For the text-containing cell, return its midpoint in [X, Y] coordinate format. 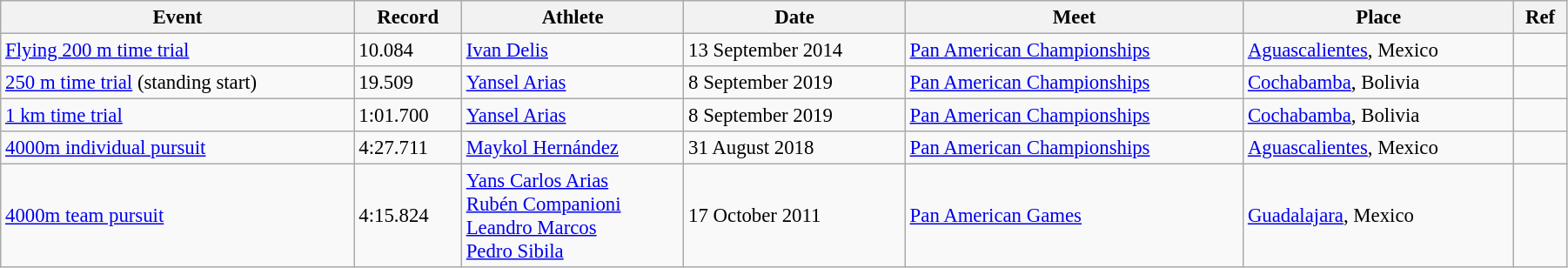
Guadalajara, Mexico [1378, 216]
Place [1378, 17]
Flying 200 m time trial [178, 50]
Athlete [573, 17]
19.509 [407, 83]
4000m team pursuit [178, 216]
Ref [1540, 17]
Record [407, 17]
Maykol Hernández [573, 148]
10.084 [407, 50]
Meet [1074, 17]
Event [178, 17]
17 October 2011 [795, 216]
Yans Carlos AriasRubén CompanioniLeandro MarcosPedro Sibila [573, 216]
250 m time trial (standing start) [178, 83]
31 August 2018 [795, 148]
4:27.711 [407, 148]
1 km time trial [178, 116]
Date [795, 17]
4:15.824 [407, 216]
Pan American Games [1074, 216]
Ivan Delis [573, 50]
13 September 2014 [795, 50]
4000m individual pursuit [178, 148]
1:01.700 [407, 116]
